Identify which cell holds the provided text, then report its [x, y] central coordinate. 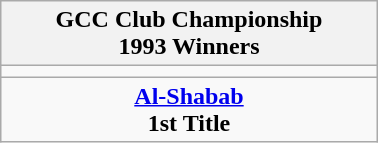
Al-Shabab1st Title [189, 110]
GCC Club Championship 1993 Winners [189, 34]
